Search for the cell housing the specified text and yield its [X, Y] center coordinate. 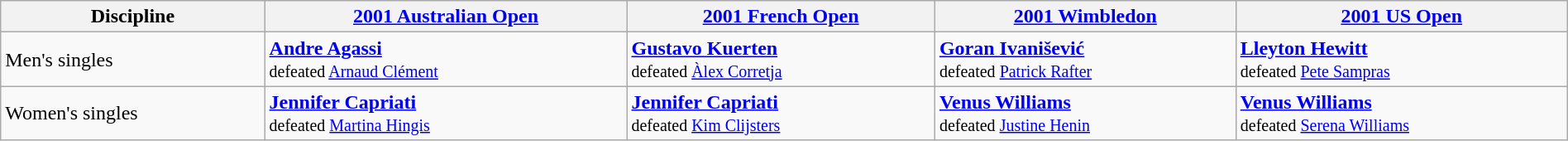
Venus Williamsdefeated Justine Henin [1085, 113]
Women's singles [132, 113]
Gustavo Kuertendefeated Àlex Corretja [781, 60]
Discipline [132, 17]
Jennifer Capriatidefeated Kim Clijsters [781, 113]
2001 Australian Open [446, 17]
Venus Williamsdefeated Serena Williams [1401, 113]
Lleyton Hewittdefeated Pete Sampras [1401, 60]
Men's singles [132, 60]
Andre Agassidefeated Arnaud Clément [446, 60]
2001 US Open [1401, 17]
2001 French Open [781, 17]
2001 Wimbledon [1085, 17]
Goran Ivaniševićdefeated Patrick Rafter [1085, 60]
Jennifer Capriatidefeated Martina Hingis [446, 113]
